Provide the (x, y) coordinate of the cell's center where the given text is located.  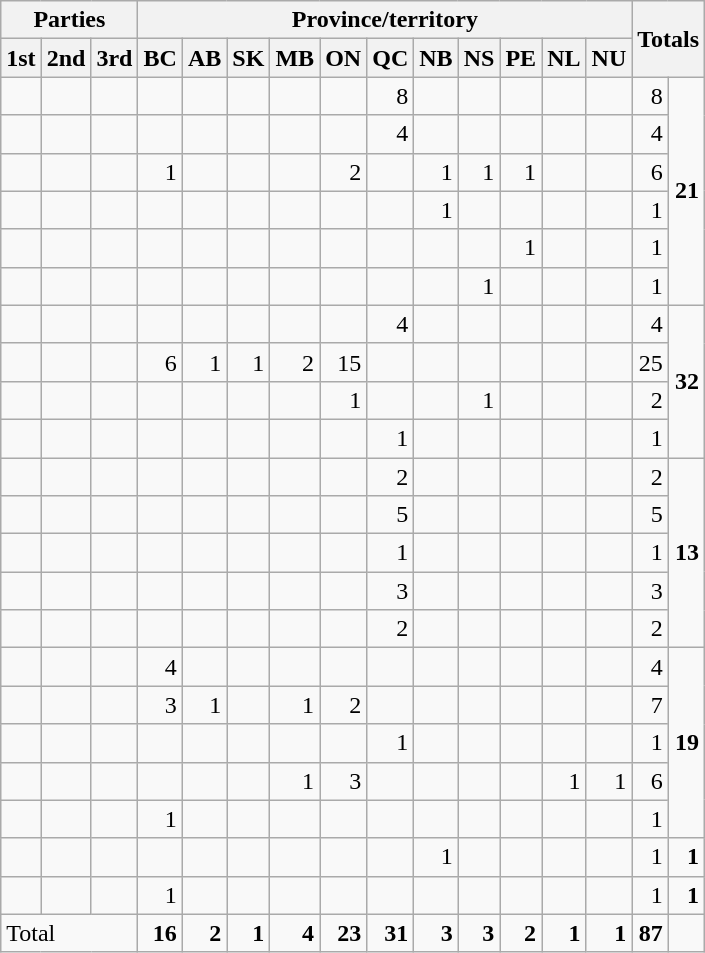
15 (344, 362)
Total (70, 933)
3rd (114, 58)
Province/territory (385, 20)
NL (564, 58)
NU (609, 58)
13 (686, 553)
87 (650, 933)
ON (344, 58)
NB (436, 58)
AB (204, 58)
32 (686, 381)
Totals (668, 39)
31 (390, 933)
Parties (70, 20)
SK (248, 58)
16 (160, 933)
23 (344, 933)
MB (295, 58)
PE (521, 58)
QC (390, 58)
7 (650, 705)
25 (650, 362)
BC (160, 58)
2nd (66, 58)
NS (479, 58)
1st (21, 58)
19 (686, 743)
21 (686, 191)
